Capture the cell that displays the provided text and extract its [X, Y] central coordinate. 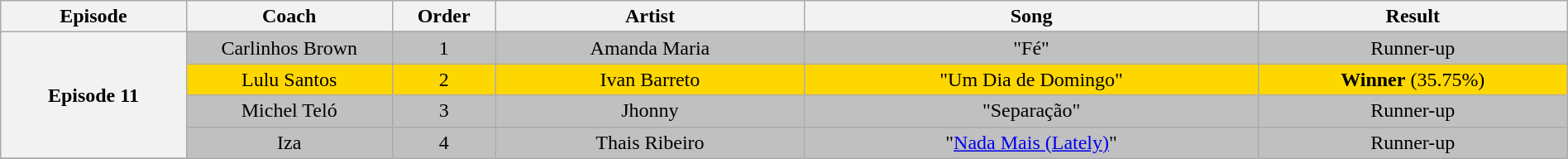
4 [443, 142]
Iza [289, 142]
Jhonny [650, 111]
2 [443, 79]
"Fé" [1031, 48]
1 [443, 48]
Episode 11 [93, 95]
Artist [650, 17]
Michel Teló [289, 111]
Ivan Barreto [650, 79]
Result [1413, 17]
"Um Dia de Domingo" [1031, 79]
Episode [93, 17]
Amanda Maria [650, 48]
Thais Ribeiro [650, 142]
Coach [289, 17]
Order [443, 17]
3 [443, 111]
Lulu Santos [289, 79]
"Separação" [1031, 111]
Carlinhos Brown [289, 48]
Winner (35.75%) [1413, 79]
"Nada Mais (Lately)" [1031, 142]
Song [1031, 17]
